Search for the cell housing the specified text and yield its [X, Y] center coordinate. 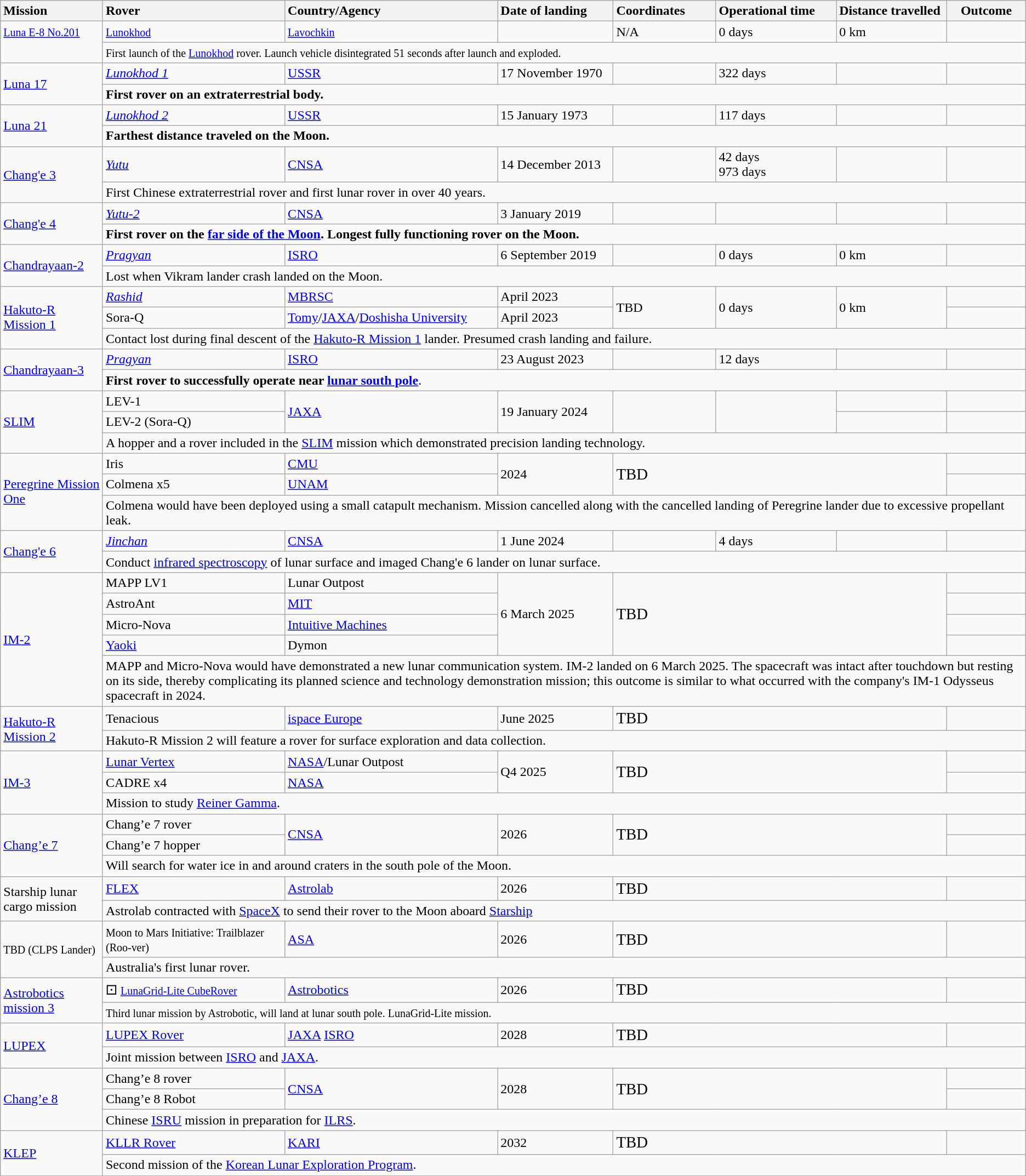
Hakuto-R Mission 2 will feature a rover for surface exploration and data collection. [564, 741]
TBD (CLPS Lander) [52, 949]
Intuitive Machines [391, 624]
Conduct infrared spectroscopy of lunar surface and imaged Chang'e 6 lander on lunar surface. [564, 562]
Lunokhod [193, 32]
Sora-Q [193, 318]
Australia's first lunar rover. [564, 967]
Chang’e 7 [52, 845]
Contact lost during final descent of the Hakuto-R Mission 1 lander. Presumed crash landing and failure. [564, 339]
Chang’e 7 hopper [193, 845]
Starship lunar cargo mission [52, 899]
Astrolab [391, 888]
Lunar Vertex [193, 762]
42 days 973 days [776, 164]
MBRSC [391, 297]
LEV-2 (Sora-Q) [193, 422]
Moon to Mars Initiative: Trailblazer (Roo-ver) [193, 939]
Outcome [987, 11]
Chang’e 8 Robot [193, 1099]
Will search for water ice in and around craters in the south pole of the Moon. [564, 866]
Coordinates [664, 11]
19 January 2024 [556, 412]
IM-2 [52, 639]
3 January 2019 [556, 213]
Dymon [391, 646]
ASA [391, 939]
Luna E-8 No.201 [52, 42]
Rover [193, 11]
JAXA [391, 412]
Peregrine Mission One [52, 492]
SLIM [52, 422]
4 days [776, 541]
AstroAnt [193, 603]
Mission to study Reiner Gamma. [564, 803]
Astrobotics [391, 990]
Chang'e 4 [52, 224]
First launch of the Lunokhod rover. Launch vehicle disintegrated 51 seconds after launch and exploded. [564, 53]
Lavochkin [391, 32]
Yutu-2 [193, 213]
Mission [52, 11]
23 August 2023 [556, 359]
KLLR Rover [193, 1143]
MAPP LV1 [193, 583]
2024 [556, 474]
Chang'e 3 [52, 174]
First rover on an extraterrestrial body. [564, 94]
CADRE x4 [193, 783]
⚀ LunaGrid-Lite CubeRover [193, 990]
NASA/Lunar Outpost [391, 762]
Chang’e 8 [52, 1099]
First rover on the far side of the Moon. Longest fully functioning rover on the Moon. [564, 234]
Chandrayaan-2 [52, 265]
LUPEX [52, 1046]
1 June 2024 [556, 541]
2032 [556, 1143]
First rover to successfully operate near lunar south pole. [564, 380]
Luna 21 [52, 125]
Lost when Vikram lander crash landed on the Moon. [564, 276]
ispace Europe [391, 718]
Yutu [193, 164]
NASA [391, 783]
CMU [391, 464]
322 days [776, 73]
Colmena x5 [193, 484]
Lunokhod 1 [193, 73]
June 2025 [556, 718]
Tomy/JAXA/Doshisha University [391, 318]
15 January 1973 [556, 115]
Second mission of the Korean Lunar Exploration Program. [564, 1165]
MIT [391, 603]
Chang’e 7 rover [193, 824]
Hakuto-R Mission 2 [52, 729]
6 September 2019 [556, 255]
6 March 2025 [556, 614]
Rashid [193, 297]
Country/Agency [391, 11]
Date of landing [556, 11]
LEV-1 [193, 401]
KLEP [52, 1153]
Tenacious [193, 718]
JAXA ISRO [391, 1035]
FLEX [193, 888]
Distance travelled [892, 11]
Jinchan [193, 541]
Joint mission between ISRO and JAXA. [564, 1058]
Iris [193, 464]
117 days [776, 115]
Third lunar mission by Astrobotic, will land at lunar south pole. LunaGrid-Lite mission. [564, 1012]
UNAM [391, 484]
Micro-Nova [193, 624]
Chandrayaan-3 [52, 370]
Chang'e 6 [52, 551]
Astrobotics mission 3 [52, 1000]
First Chinese extraterrestrial rover and first lunar rover in over 40 years. [564, 192]
17 November 1970 [556, 73]
A hopper and a rover included in the SLIM mission which demonstrated precision landing technology. [564, 443]
Chinese ISRU mission in preparation for ILRS. [564, 1120]
Lunar Outpost [391, 583]
Yaoki [193, 646]
IM-3 [52, 783]
KARI [391, 1143]
Astrolab contracted with SpaceX to send their rover to the Moon aboard Starship [564, 911]
Lunokhod 2 [193, 115]
Q4 2025 [556, 772]
Farthest distance traveled on the Moon. [564, 136]
Luna 17 [52, 84]
Operational time [776, 11]
LUPEX Rover [193, 1035]
Chang’e 8 rover [193, 1078]
N/A [664, 32]
12 days [776, 359]
Hakuto-R Mission 1 [52, 318]
14 December 2013 [556, 164]
